Find where the given text appears and provide that cell's center as [x, y] coordinate. 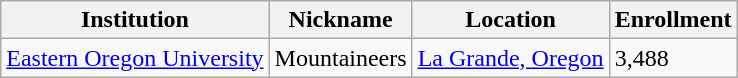
Institution [135, 20]
Nickname [340, 20]
Eastern Oregon University [135, 58]
Enrollment [673, 20]
Location [510, 20]
La Grande, Oregon [510, 58]
Mountaineers [340, 58]
3,488 [673, 58]
